Determine the [x, y] coordinate at the center of the cell enclosing the given text.  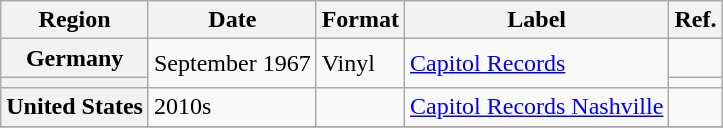
Ref. [696, 20]
Germany [75, 58]
Region [75, 20]
Vinyl [360, 64]
Format [360, 20]
United States [75, 107]
Capitol Records Nashville [537, 107]
September 1967 [232, 64]
Date [232, 20]
Capitol Records [537, 64]
Label [537, 20]
2010s [232, 107]
